Return [x, y] of the center of cell containing provided text 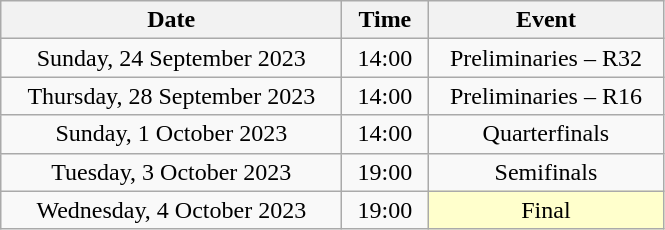
Time [385, 20]
Tuesday, 3 October 2023 [172, 172]
Thursday, 28 September 2023 [172, 96]
Wednesday, 4 October 2023 [172, 210]
Preliminaries – R16 [546, 96]
Preliminaries – R32 [546, 58]
Sunday, 1 October 2023 [172, 134]
Quarterfinals [546, 134]
Final [546, 210]
Sunday, 24 September 2023 [172, 58]
Semifinals [546, 172]
Date [172, 20]
Event [546, 20]
